Determine the [X, Y] coordinate at the center of the cell enclosing the given text.  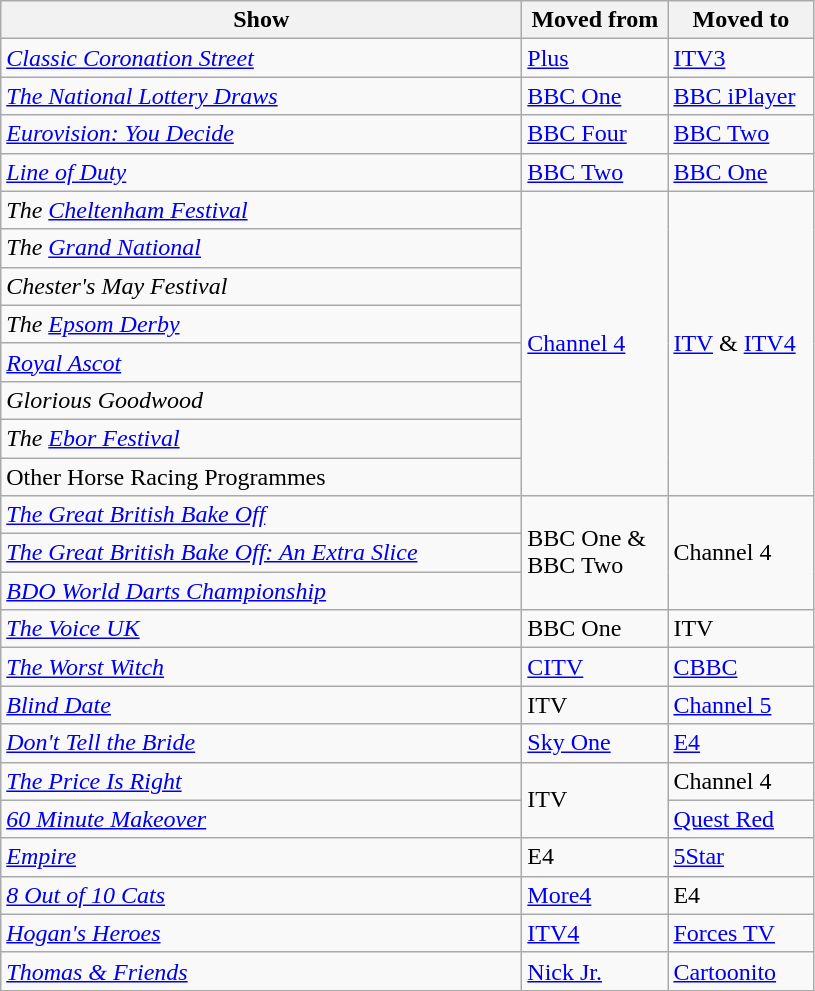
The Ebor Festival [262, 438]
Eurovision: You Decide [262, 134]
Forces TV [741, 933]
The Worst Witch [262, 667]
Glorious Goodwood [262, 400]
Don't Tell the Bride [262, 743]
CBBC [741, 667]
Channel 5 [741, 705]
Chester's May Festival [262, 286]
Quest Red [741, 819]
Nick Jr. [595, 971]
The Great British Bake Off: An Extra Slice [262, 553]
ITV & ITV4 [741, 343]
Thomas & Friends [262, 971]
The Epsom Derby [262, 324]
The National Lottery Draws [262, 96]
More4 [595, 895]
Moved from [595, 20]
BBC One & BBC Two [595, 553]
ITV3 [741, 58]
The Cheltenham Festival [262, 210]
BDO World Darts Championship [262, 591]
The Voice UK [262, 629]
The Great British Bake Off [262, 515]
Plus [595, 58]
Sky One [595, 743]
BBC iPlayer [741, 96]
ITV4 [595, 933]
60 Minute Makeover [262, 819]
The Grand National [262, 248]
Other Horse Racing Programmes [262, 477]
Moved to [741, 20]
8 Out of 10 Cats [262, 895]
5Star [741, 857]
The Price Is Right [262, 781]
Show [262, 20]
Royal Ascot [262, 362]
Blind Date [262, 705]
Empire [262, 857]
BBC Four [595, 134]
Hogan's Heroes [262, 933]
CITV [595, 667]
Cartoonito [741, 971]
Line of Duty [262, 172]
Classic Coronation Street [262, 58]
